Determine the (X, Y) coordinate at the center of the cell enclosing the given text.  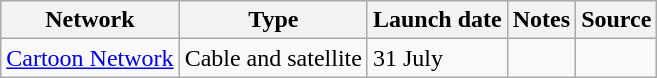
Cable and satellite (273, 58)
Source (616, 20)
Launch date (437, 20)
Type (273, 20)
Network (90, 20)
Cartoon Network (90, 58)
31 July (437, 58)
Notes (541, 20)
